Search for the cell housing the specified text and yield its [x, y] center coordinate. 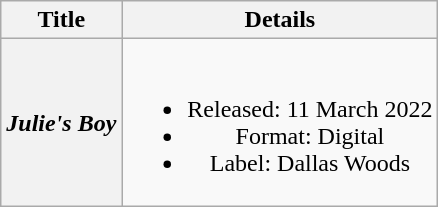
Julie's Boy [62, 122]
Title [62, 20]
Details [280, 20]
Released: 11 March 2022Format: DigitalLabel: Dallas Woods [280, 122]
